Determine the (x, y) coordinate at the center of the cell enclosing the given text.  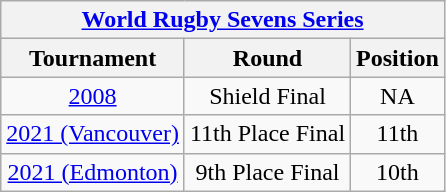
Shield Final (267, 96)
11th (398, 134)
World Rugby Sevens Series (223, 20)
2021 (Edmonton) (93, 172)
2008 (93, 96)
2021 (Vancouver) (93, 134)
NA (398, 96)
Position (398, 58)
10th (398, 172)
11th Place Final (267, 134)
Round (267, 58)
Tournament (93, 58)
9th Place Final (267, 172)
